Output the (X, Y) coordinate of the center of the cell containing the given text.  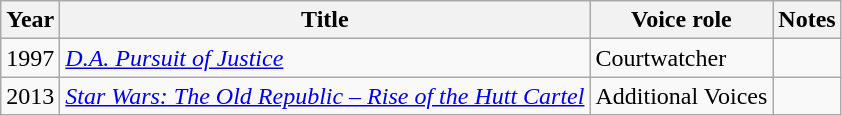
1997 (30, 58)
Year (30, 20)
2013 (30, 96)
D.A. Pursuit of Justice (325, 58)
Voice role (682, 20)
Star Wars: The Old Republic – Rise of the Hutt Cartel (325, 96)
Title (325, 20)
Additional Voices (682, 96)
Courtwatcher (682, 58)
Notes (807, 20)
